For the text-containing cell, return its midpoint in [x, y] coordinate format. 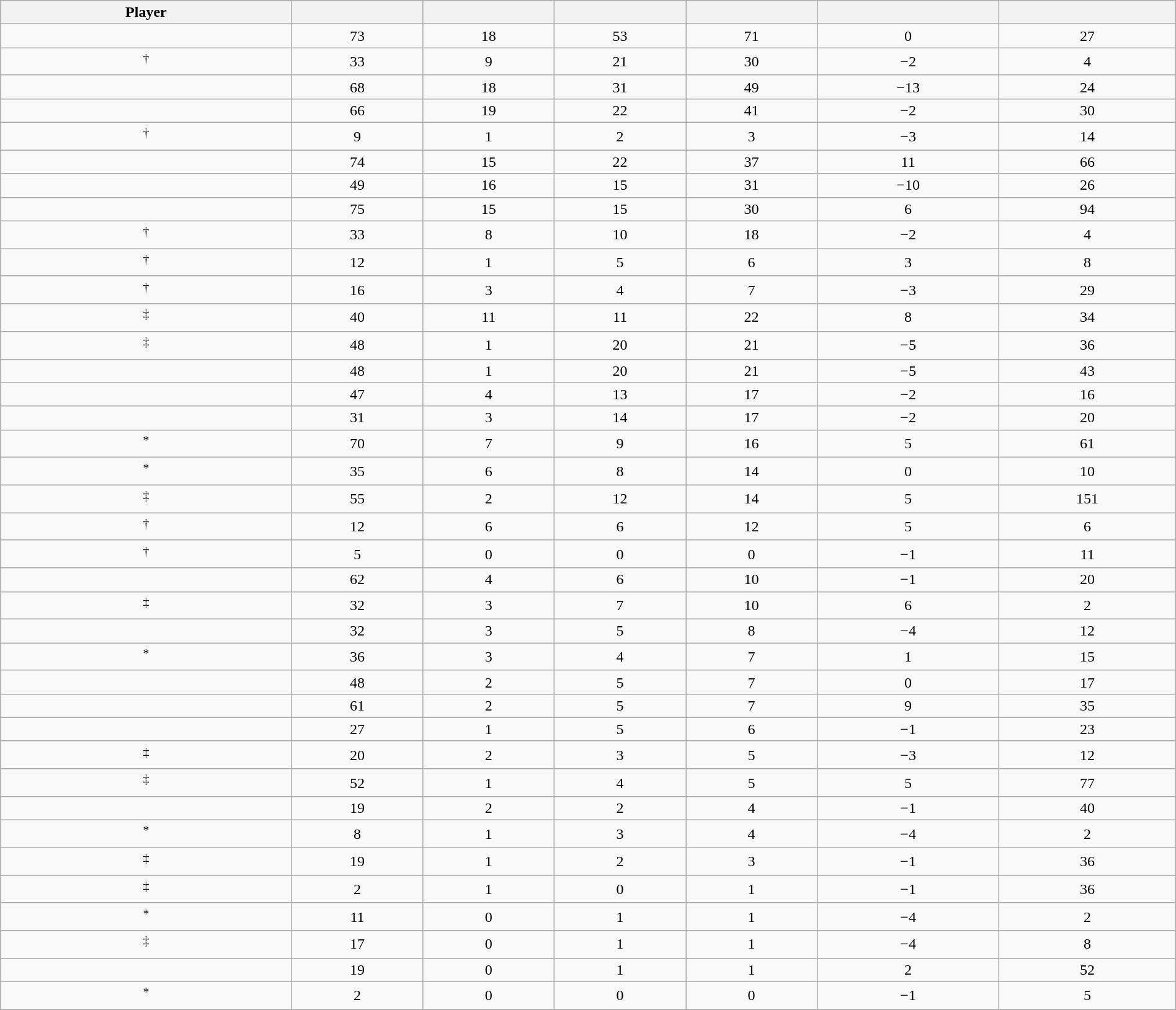
23 [1087, 729]
70 [357, 444]
68 [357, 87]
47 [357, 394]
24 [1087, 87]
71 [752, 36]
55 [357, 498]
37 [752, 162]
151 [1087, 498]
73 [357, 36]
−10 [908, 185]
−13 [908, 87]
26 [1087, 185]
94 [1087, 209]
43 [1087, 371]
74 [357, 162]
53 [620, 36]
Player [146, 12]
62 [357, 580]
77 [1087, 782]
13 [620, 394]
34 [1087, 317]
41 [752, 110]
29 [1087, 290]
75 [357, 209]
